Provide the [X, Y] coordinate of the cell's center where the given text is located.  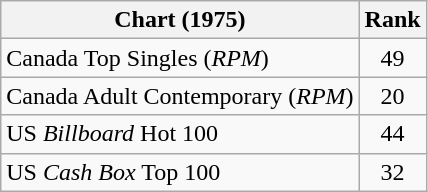
US Billboard Hot 100 [180, 134]
32 [392, 172]
Rank [392, 20]
Chart (1975) [180, 20]
Canada Top Singles (RPM) [180, 58]
Canada Adult Contemporary (RPM) [180, 96]
44 [392, 134]
49 [392, 58]
US Cash Box Top 100 [180, 172]
20 [392, 96]
